Search for the cell housing the specified text and yield its (x, y) center coordinate. 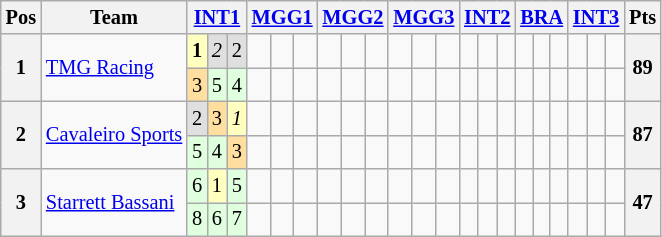
Cavaleiro Sports (114, 134)
8 (197, 219)
89 (642, 68)
TMG Racing (114, 68)
BRA (542, 17)
INT3 (596, 17)
INT1 (217, 17)
MGG3 (424, 17)
Pos (21, 17)
Pts (642, 17)
7 (237, 219)
INT2 (487, 17)
MGG2 (354, 17)
MGG1 (282, 17)
Starrett Bassani (114, 202)
Team (114, 17)
87 (642, 134)
47 (642, 202)
